Determine the (x, y) coordinate at the center of the cell enclosing the given text.  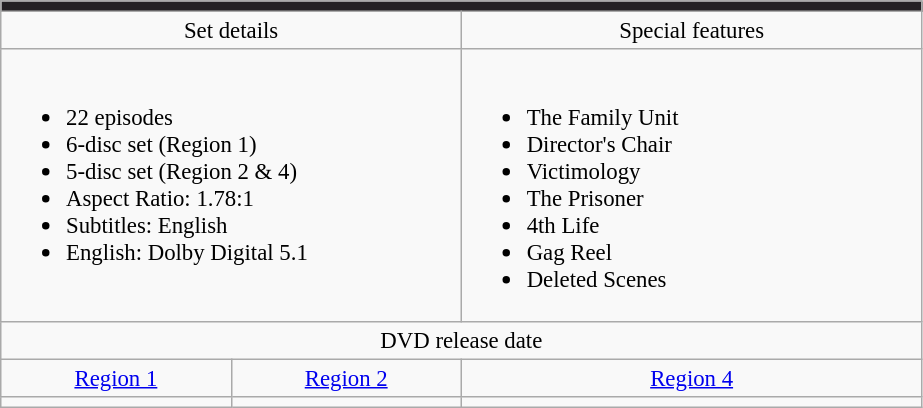
22 episodes6-disc set (Region 1)5-disc set (Region 2 & 4)Aspect Ratio: 1.78:1Subtitles: EnglishEnglish: Dolby Digital 5.1 (232, 185)
Region 4 (692, 378)
DVD release date (462, 340)
Region 2 (346, 378)
The Family UnitDirector's ChairVictimologyThe Prisoner4th LifeGag ReelDeleted Scenes (692, 185)
Region 1 (116, 378)
Special features (692, 31)
Set details (232, 31)
